Identify which cell holds the provided text, then report its [X, Y] central coordinate. 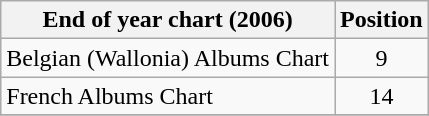
French Albums Chart [168, 96]
9 [381, 58]
Belgian (Wallonia) Albums Chart [168, 58]
14 [381, 96]
End of year chart (2006) [168, 20]
Position [381, 20]
